Return the (x, y) coordinate for the center point of the cell that contains the specified text.  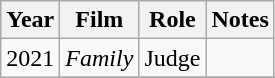
Family (100, 58)
Notes (240, 20)
Role (172, 20)
Film (100, 20)
Year (30, 20)
Judge (172, 58)
2021 (30, 58)
